For the text-containing cell, return its midpoint in (X, Y) coordinate format. 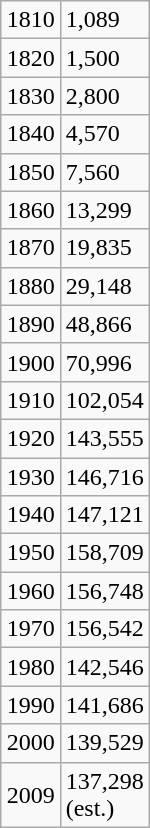
2009 (30, 794)
143,555 (104, 438)
4,570 (104, 134)
1890 (30, 324)
19,835 (104, 248)
146,716 (104, 477)
141,686 (104, 705)
1970 (30, 629)
158,709 (104, 553)
1920 (30, 438)
142,546 (104, 667)
1990 (30, 705)
156,542 (104, 629)
1830 (30, 96)
137,298 (est.) (104, 794)
2000 (30, 743)
1940 (30, 515)
1850 (30, 172)
2,800 (104, 96)
1820 (30, 58)
1980 (30, 667)
48,866 (104, 324)
102,054 (104, 400)
70,996 (104, 362)
1860 (30, 210)
7,560 (104, 172)
1870 (30, 248)
1930 (30, 477)
1810 (30, 20)
1880 (30, 286)
1950 (30, 553)
1900 (30, 362)
1,089 (104, 20)
1840 (30, 134)
29,148 (104, 286)
1910 (30, 400)
1960 (30, 591)
139,529 (104, 743)
1,500 (104, 58)
156,748 (104, 591)
147,121 (104, 515)
13,299 (104, 210)
